Identify which cell holds the provided text, then report its (x, y) central coordinate. 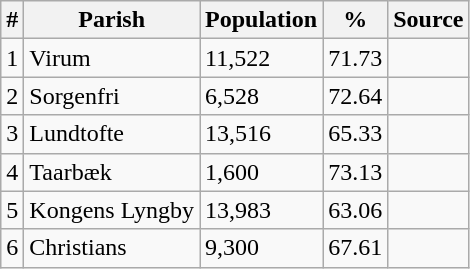
Population (262, 20)
6 (12, 248)
Lundtofte (112, 134)
13,983 (262, 210)
63.06 (356, 210)
Taarbæk (112, 172)
2 (12, 96)
Source (428, 20)
71.73 (356, 58)
4 (12, 172)
9,300 (262, 248)
1,600 (262, 172)
Sorgenfri (112, 96)
67.61 (356, 248)
Virum (112, 58)
Parish (112, 20)
% (356, 20)
6,528 (262, 96)
72.64 (356, 96)
3 (12, 134)
13,516 (262, 134)
# (12, 20)
Christians (112, 248)
5 (12, 210)
Kongens Lyngby (112, 210)
65.33 (356, 134)
73.13 (356, 172)
11,522 (262, 58)
1 (12, 58)
